Locate the cell with the specified text and output its (x, y) center coordinate. 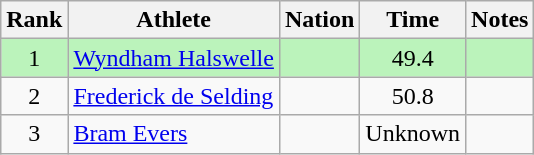
50.8 (413, 96)
49.4 (413, 58)
Athlete (174, 20)
1 (34, 58)
Time (413, 20)
Bram Evers (174, 134)
2 (34, 96)
Notes (500, 20)
3 (34, 134)
Nation (319, 20)
Wyndham Halswelle (174, 58)
Unknown (413, 134)
Frederick de Selding (174, 96)
Rank (34, 20)
